Capture the cell that displays the provided text and extract its [x, y] central coordinate. 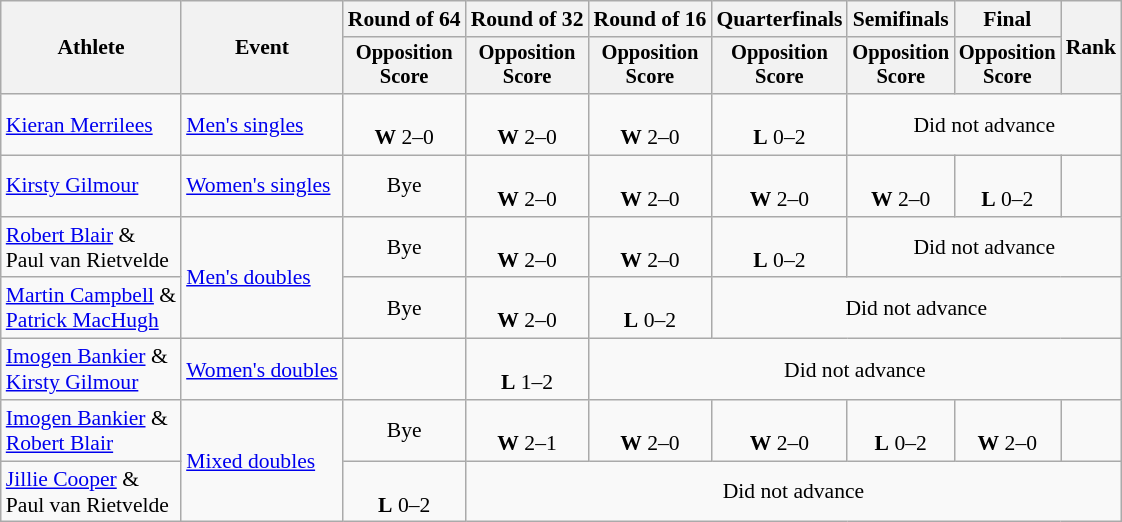
Athlete [91, 48]
Robert Blair &Paul van Rietvelde [91, 248]
Jillie Cooper &Paul van Rietvelde [91, 492]
Martin Campbell &Patrick MacHugh [91, 308]
Event [262, 48]
Kieran Merrilees [91, 124]
Round of 16 [650, 19]
Mixed doubles [262, 461]
Men's singles [262, 124]
Round of 64 [404, 19]
L 1–2 [528, 370]
Semifinals [900, 19]
Men's doubles [262, 278]
Imogen Bankier &Robert Blair [91, 430]
W 2–1 [528, 430]
Kirsty Gilmour [91, 186]
Women's singles [262, 186]
Final [1008, 19]
Women's doubles [262, 370]
Round of 32 [528, 19]
Imogen Bankier &Kirsty Gilmour [91, 370]
Quarterfinals [779, 19]
Rank [1092, 48]
